For the text-containing cell, return its midpoint in [x, y] coordinate format. 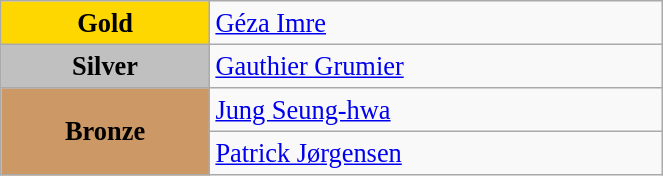
Géza Imre [436, 22]
Gold [106, 22]
Jung Seung-hwa [436, 109]
Gauthier Grumier [436, 66]
Bronze [106, 130]
Silver [106, 66]
Patrick Jørgensen [436, 153]
